Return [X, Y] of the center of cell containing provided text 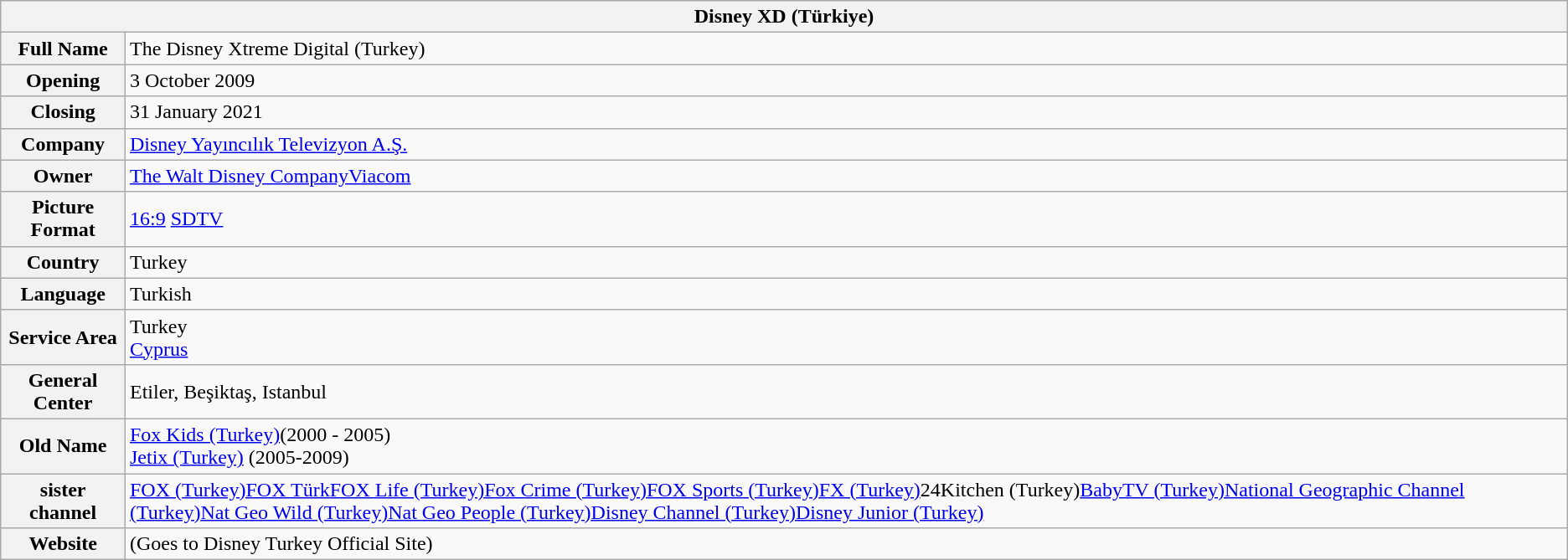
The Disney Xtreme Digital (Turkey) [846, 49]
Disney XD (Türkiye) [784, 17]
TurkeyCyprus [846, 337]
Full Name [64, 49]
Service Area [64, 337]
Etiler, Beşiktaş, Istanbul [846, 392]
Turkey [846, 262]
(Goes to Disney Turkey Official Site) [846, 544]
General Center [64, 392]
Language [64, 294]
Country [64, 262]
3 October 2009 [846, 80]
Closing [64, 112]
The Walt Disney CompanyViacom [846, 176]
31 January 2021 [846, 112]
sister channel [64, 501]
Website [64, 544]
16:9 SDTV [846, 219]
Owner [64, 176]
Opening [64, 80]
Fox Kids (Turkey)(2000 - 2005)Jetix (Turkey) (2005-2009) [846, 445]
Turkish [846, 294]
Company [64, 144]
Old Name [64, 445]
Picture Format [64, 219]
Disney Yayıncılık Televizyon A.Ş. [846, 144]
